Find where the given text appears and provide that cell's center as [x, y] coordinate. 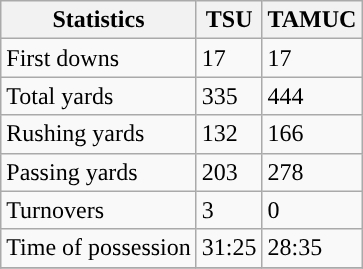
Statistics [99, 20]
278 [312, 172]
TAMUC [312, 20]
28:35 [312, 248]
First downs [99, 58]
335 [229, 96]
132 [229, 134]
166 [312, 134]
203 [229, 172]
Passing yards [99, 172]
Time of possession [99, 248]
31:25 [229, 248]
0 [312, 210]
Total yards [99, 96]
TSU [229, 20]
Rushing yards [99, 134]
3 [229, 210]
Turnovers [99, 210]
444 [312, 96]
